Determine the [X, Y] coordinate at the center of the cell enclosing the given text.  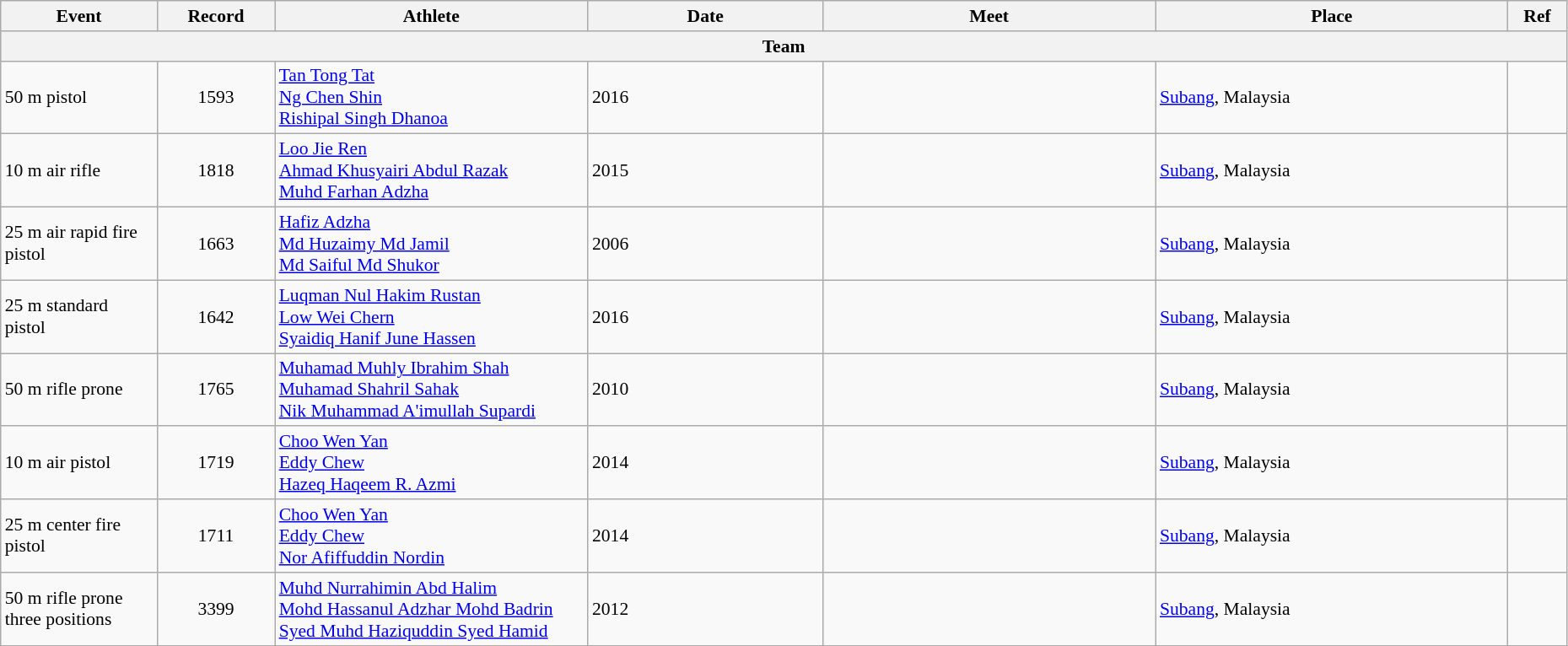
Date [705, 16]
Event [79, 16]
50 m rifle prone [79, 390]
50 m pistol [79, 98]
25 m standard pistol [79, 317]
Hafiz AdzhaMd Huzaimy Md JamilMd Saiful Md Shukor [432, 245]
Team [784, 46]
1642 [216, 317]
3399 [216, 609]
2012 [705, 609]
1818 [216, 170]
Ref [1538, 16]
2006 [705, 245]
10 m air rifle [79, 170]
Meet [989, 16]
Athlete [432, 16]
Muhd Nurrahimin Abd HalimMohd Hassanul Adzhar Mohd BadrinSyed Muhd Haziquddin Syed Hamid [432, 609]
10 m air pistol [79, 464]
25 m center fire pistol [79, 536]
1711 [216, 536]
Muhamad Muhly Ibrahim ShahMuhamad Shahril SahakNik Muhammad A'imullah Supardi [432, 390]
Record [216, 16]
Place [1332, 16]
1663 [216, 245]
Loo Jie RenAhmad Khusyairi Abdul RazakMuhd Farhan Adzha [432, 170]
1765 [216, 390]
25 m air rapid fire pistol [79, 245]
1719 [216, 464]
Choo Wen YanEddy ChewNor Afiffuddin Nordin [432, 536]
50 m rifle prone three positions [79, 609]
2010 [705, 390]
Choo Wen YanEddy ChewHazeq Haqeem R. Azmi [432, 464]
1593 [216, 98]
2015 [705, 170]
Luqman Nul Hakim RustanLow Wei ChernSyaidiq Hanif June Hassen [432, 317]
Tan Tong TatNg Chen ShinRishipal Singh Dhanoa [432, 98]
